Locate the cell with the specified text and output its (x, y) center coordinate. 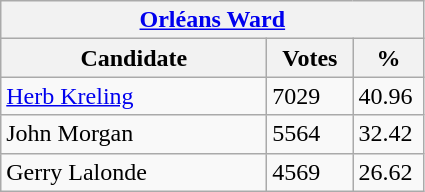
Votes (310, 58)
7029 (310, 96)
40.96 (388, 96)
5564 (310, 134)
26.62 (388, 172)
Herb Kreling (134, 96)
Gerry Lalonde (134, 172)
Candidate (134, 58)
John Morgan (134, 134)
4569 (310, 172)
% (388, 58)
32.42 (388, 134)
Orléans Ward (212, 20)
